Extract the [x, y] coordinate from the center of the cell holding the provided text.  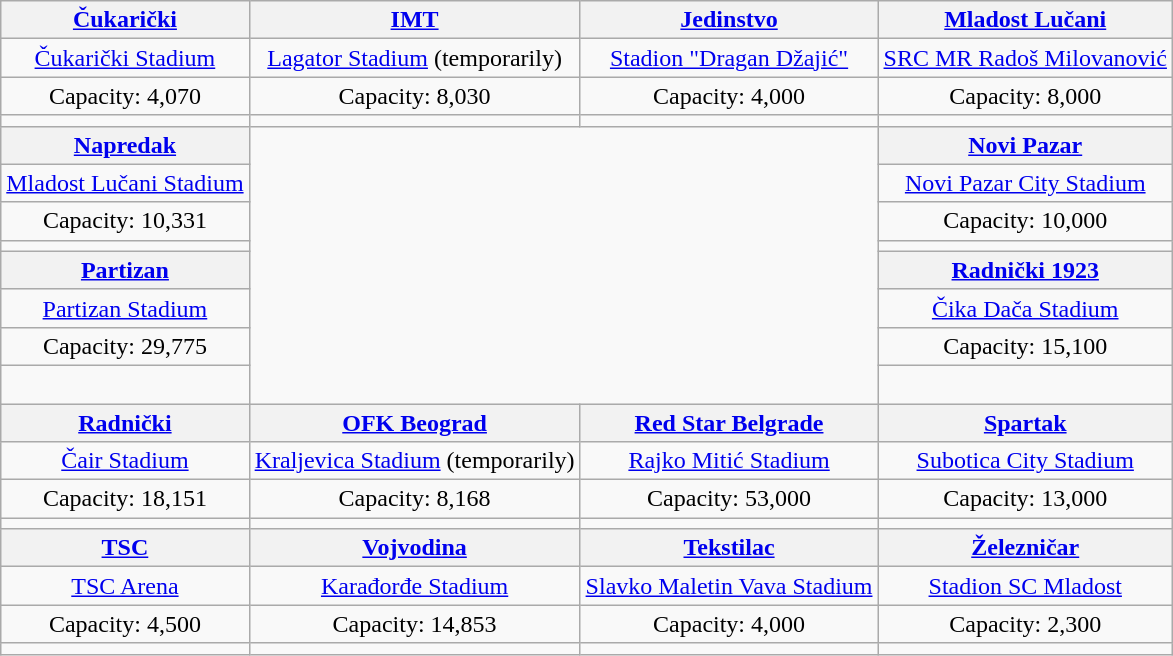
Capacity: 14,853 [414, 624]
Čukarički Stadium [125, 58]
Capacity: 13,000 [1025, 499]
Capacity: 53,000 [729, 499]
Mladost Lučani [1025, 20]
Čika Dača Stadium [1025, 308]
Capacity: 15,100 [1025, 346]
Capacity: 4,500 [125, 624]
Tekstilac [729, 548]
Capacity: 29,775 [125, 346]
Lagator Stadium (temporarily) [414, 58]
Karađorđe Stadium [414, 586]
Capacity: 4,070 [125, 96]
Capacity: 8,000 [1025, 96]
Stadion "Dragan Džajić" [729, 58]
Radnički [125, 423]
Jedinstvo [729, 20]
Rajko Mitić Stadium [729, 461]
Capacity: 8,168 [414, 499]
TSC [125, 548]
SRC MR Radoš Milovanović [1025, 58]
Subotica City Stadium [1025, 461]
Radnički 1923 [1025, 270]
Mladost Lučani Stadium [125, 183]
Red Star Belgrade [729, 423]
IMT [414, 20]
Železničar [1025, 548]
Kraljevica Stadium (temporarily) [414, 461]
Čukarički [125, 20]
Slavko Maletin Vava Stadium [729, 586]
Capacity: 10,331 [125, 221]
Capacity: 10,000 [1025, 221]
Capacity: 2,300 [1025, 624]
TSC Arena [125, 586]
Novi Pazar [1025, 145]
OFK Beograd [414, 423]
Partizan [125, 270]
Napredak [125, 145]
Partizan Stadium [125, 308]
Novi Pazar City Stadium [1025, 183]
Vojvodina [414, 548]
Spartak [1025, 423]
Čair Stadium [125, 461]
Capacity: 8,030 [414, 96]
Stadion SC Mladost [1025, 586]
Capacity: 18,151 [125, 499]
